Extract the (X, Y) coordinate from the center of the cell holding the provided text.  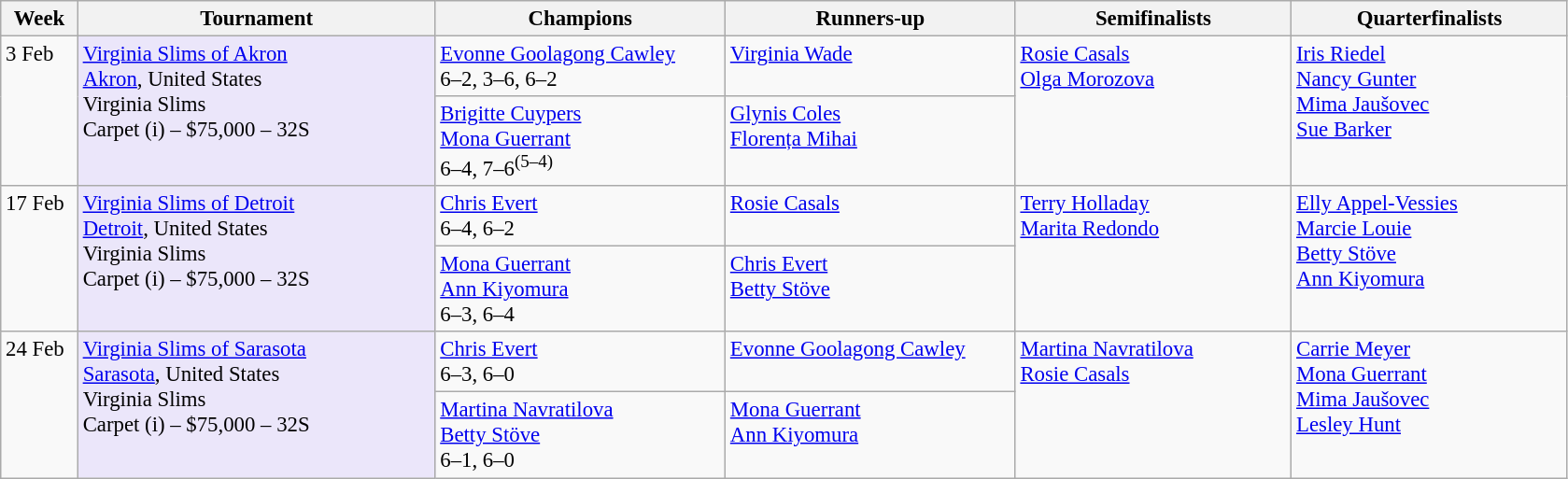
Chris Evert6–4, 6–2 (581, 217)
Evonne Goolagong Cawley6–2, 3–6, 6–2 (581, 67)
Virginia Slims of Akron Akron, United StatesVirginia SlimsCarpet (i) – $75,000 – 32S (256, 112)
Chris Evert Betty Stöve (870, 289)
Champions (581, 19)
3 Feb (39, 112)
24 Feb (39, 405)
Mona Guerrant Ann Kiyomura (870, 435)
Rosie Casals Olga Morozova (1153, 112)
Elly Appel-Vessies Marcie Louie Betty Stöve Ann Kiyomura (1430, 259)
Evonne Goolagong Cawley (870, 362)
Virginia Wade (870, 67)
Martina Navratilova Rosie Casals (1153, 405)
17 Feb (39, 259)
Semifinalists (1153, 19)
Virginia Slims of Sarasota Sarasota, United StatesVirginia SlimsCarpet (i) – $75,000 – 32S (256, 405)
Week (39, 19)
Virginia Slims of Detroit Detroit, United StatesVirginia SlimsCarpet (i) – $75,000 – 32S (256, 259)
Tournament (256, 19)
Chris Evert6–3, 6–0 (581, 362)
Martina Navratilova Betty Stöve6–1, 6–0 (581, 435)
Brigitte Cuypers Mona Guerrant6–4, 7–6(5–4) (581, 141)
Terry Holladay Marita Redondo (1153, 259)
Mona Guerrant Ann Kiyomura6–3, 6–4 (581, 289)
Rosie Casals (870, 217)
Runners-up (870, 19)
Glynis Coles Florența Mihai (870, 141)
Iris Riedel Nancy Gunter Mima Jaušovec Sue Barker (1430, 112)
Carrie Meyer Mona Guerrant Mima Jaušovec Lesley Hunt (1430, 405)
Quarterfinalists (1430, 19)
